Determine the [x, y] coordinate at the center of the cell enclosing the given text.  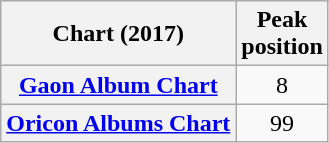
Chart (2017) [118, 34]
99 [282, 123]
Gaon Album Chart [118, 85]
Peakposition [282, 34]
8 [282, 85]
Oricon Albums Chart [118, 123]
